Pinpoint the cell where the given text exists, returning its (X, Y) midpoint coordinate. 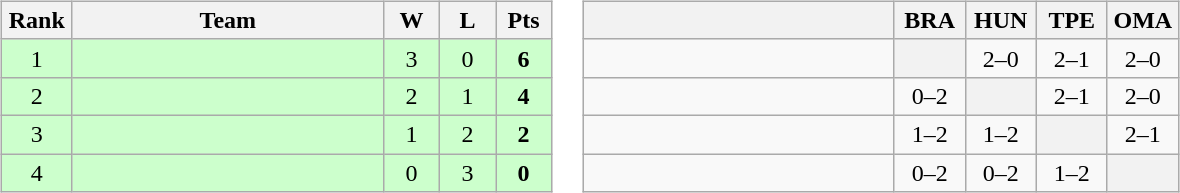
HUN (1000, 20)
L (467, 20)
OMA (1142, 20)
W (411, 20)
Rank (36, 20)
6 (524, 58)
Team (228, 20)
TPE (1072, 20)
BRA (930, 20)
Pts (524, 20)
